Return [x, y] of the center of cell containing provided text 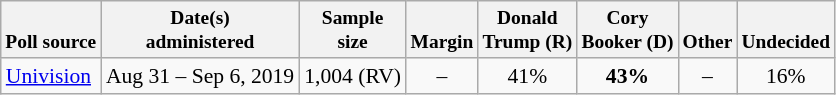
Other [708, 30]
Date(s)administered [200, 30]
Poll source [51, 30]
1,004 (RV) [352, 76]
Samplesize [352, 30]
DonaldTrump (R) [528, 30]
Univision [51, 76]
43% [628, 76]
41% [528, 76]
Aug 31 – Sep 6, 2019 [200, 76]
Undecided [786, 30]
Margin [442, 30]
16% [786, 76]
CoryBooker (D) [628, 30]
